Pinpoint the cell where the given text exists, returning its [x, y] midpoint coordinate. 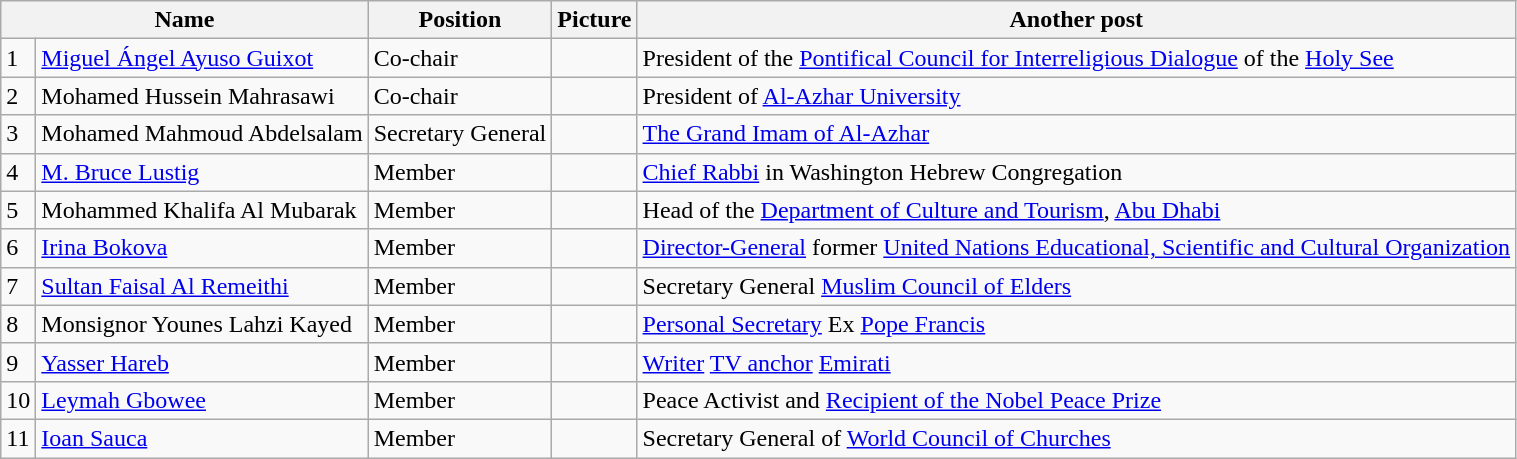
Secretary General Muslim Council of Elders [1076, 286]
Picture [594, 20]
7 [18, 286]
4 [18, 172]
9 [18, 362]
Peace Activist and Recipient of the Nobel Peace Prize [1076, 400]
Ioan Sauca [202, 438]
Director-General former United Nations Educational, Scientific and Cultural Organization [1076, 248]
Mohamed Hussein Mahrasawi [202, 96]
Miguel Ángel Ayuso Guixot [202, 58]
Secretary General [460, 134]
1 [18, 58]
Irina Bokova [202, 248]
President of Al-Azhar University [1076, 96]
Writer TV anchor Emirati [1076, 362]
3 [18, 134]
Chief Rabbi in Washington Hebrew Congregation [1076, 172]
Secretary General of World Council of Churches [1076, 438]
The Grand Imam of Al-Azhar [1076, 134]
2 [18, 96]
5 [18, 210]
Head of the Department of Culture and Tourism, Abu Dhabi [1076, 210]
Sultan Faisal Al Remeithi [202, 286]
Yasser Hareb [202, 362]
President of the Pontifical Council for Interreligious Dialogue of the Holy See [1076, 58]
6 [18, 248]
M. Bruce Lustig [202, 172]
Leymah Gbowee [202, 400]
Monsignor Younes Lahzi Kayed [202, 324]
11 [18, 438]
Personal Secretary Ex Pope Francis [1076, 324]
8 [18, 324]
Name [184, 20]
Another post [1076, 20]
10 [18, 400]
Position [460, 20]
Mohamed Mahmoud Abdelsalam [202, 134]
Mohammed Khalifa Al Mubarak [202, 210]
